Determine the [X, Y] coordinate at the center of the cell enclosing the given text.  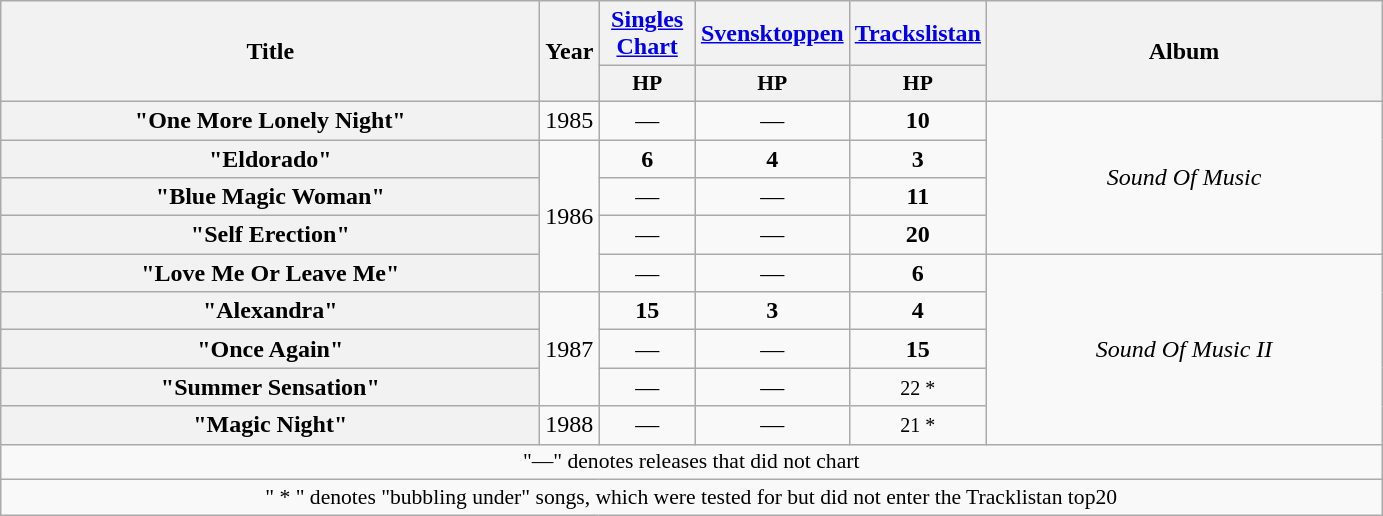
"Eldorado" [270, 159]
Album [1184, 52]
Sound Of Music II [1184, 349]
1985 [570, 120]
1987 [570, 349]
1986 [570, 216]
20 [918, 235]
10 [918, 120]
11 [918, 197]
Year [570, 52]
22 * [918, 387]
"Love Me Or Leave Me" [270, 273]
"Summer Sensation" [270, 387]
"Once Again" [270, 349]
Sound Of Music [1184, 177]
21 * [918, 425]
"—" denotes releases that did not chart [692, 462]
"Magic Night" [270, 425]
"Self Erection" [270, 235]
Title [270, 52]
Trackslistan [918, 34]
1988 [570, 425]
Svensktoppen [772, 34]
"One More Lonely Night" [270, 120]
"Blue Magic Woman" [270, 197]
" * " denotes "bubbling under" songs, which were tested for but did not enter the Tracklistan top20 [692, 498]
Singles Chart [648, 34]
"Alexandra" [270, 311]
